Capture the cell that displays the provided text and extract its (x, y) central coordinate. 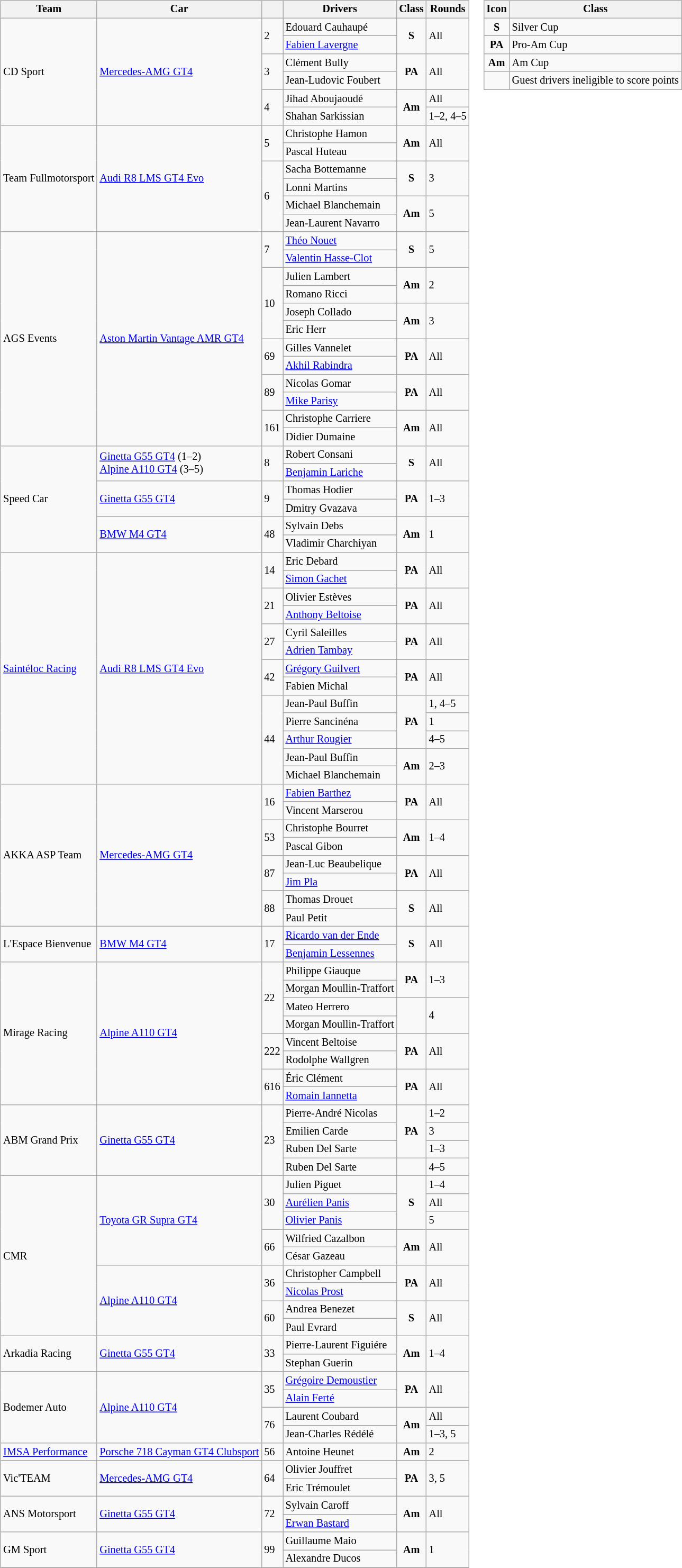
Jean-Laurent Navarro (340, 223)
Thomas Hodier (340, 490)
76 (272, 1425)
Fabien Lavergne (340, 45)
CD Sport (49, 71)
Théo Nouet (340, 241)
616 (272, 1087)
Pascal Gibon (340, 846)
53 (272, 837)
Benjamin Lariche (340, 473)
Sylvain Caroff (340, 1506)
GM Sport (49, 1549)
César Gazeau (340, 1256)
1–3, 5 (448, 1434)
Guest drivers ineligible to score points (596, 80)
Edouard Cauhaupé (340, 27)
CMR (49, 1256)
Paul Petit (340, 918)
Philippe Giauque (340, 971)
Rodolphe Wallgren (340, 1060)
27 (272, 641)
21 (272, 605)
Vic'TEAM (49, 1479)
Lonni Martins (340, 187)
Paul Evrard (340, 1327)
Vincent Marserou (340, 811)
Speed Car (49, 499)
Mateo Herrero (340, 1007)
22 (272, 998)
Andrea Benezet (340, 1310)
Icon (497, 10)
Grégoire Demoustier (340, 1381)
Saintéloc Racing (49, 668)
Christopher Campbell (340, 1274)
Ricardo van der Ende (340, 936)
ABM Grand Prix (49, 1140)
Pierre Sancinéna (340, 722)
Aurélien Panis (340, 1203)
Joseph Collado (340, 312)
42 (272, 677)
16 (272, 802)
Guillaume Maio (340, 1541)
Akhil Rabindra (340, 366)
7 (272, 250)
Romano Ricci (340, 294)
222 (272, 1051)
1, 4–5 (448, 704)
Team Fullmotorsport (49, 178)
Jim Pla (340, 882)
Laurent Coubard (340, 1416)
Christophe Carriere (340, 419)
Stephan Guerin (340, 1363)
Christophe Bourret (340, 829)
Shahan Sarkissian (340, 116)
Sylvain Debs (340, 526)
69 (272, 357)
Team (49, 10)
Gilles Vannelet (340, 348)
Julien Piguet (340, 1185)
30 (272, 1202)
Valentin Hasse-Clot (340, 259)
Mike Parisy (340, 401)
66 (272, 1247)
Christophe Hamon (340, 134)
99 (272, 1549)
Eric Debard (340, 561)
Thomas Drouet (340, 900)
44 (272, 739)
Jean-Ludovic Foubert (340, 80)
Eric Herr (340, 330)
Eric Trémoulet (340, 1488)
Éric Clément (340, 1078)
Simon Gachet (340, 579)
Adrien Tambay (340, 650)
Anthony Beltoise (340, 615)
56 (272, 1452)
33 (272, 1354)
23 (272, 1140)
64 (272, 1479)
Porsche 718 Cayman GT4 Clubsport (179, 1452)
Silver Cup (596, 27)
Emilien Carde (340, 1131)
Rounds (448, 10)
ANS Motorsport (49, 1515)
Wilfried Cazalbon (340, 1238)
87 (272, 873)
L'Espace Bienvenue (49, 944)
Vincent Beltoise (340, 1043)
Fabien Michal (340, 686)
Car (179, 10)
Pro-Am Cup (596, 45)
Ginetta G55 GT4 (1–2)Alpine A110 GT4 (3–5) (179, 464)
48 (272, 534)
60 (272, 1319)
3, 5 (448, 1479)
35 (272, 1390)
Didier Dumaine (340, 437)
AKKA ASP Team (49, 855)
6 (272, 197)
Olivier Panis (340, 1220)
Antoine Heunet (340, 1452)
Clément Bully (340, 63)
72 (272, 1515)
36 (272, 1283)
Jean-Charles Rédélé (340, 1434)
88 (272, 908)
Robert Consani (340, 455)
Aston Martin Vantage AMR GT4 (179, 339)
Drivers (340, 10)
Alain Ferté (340, 1399)
14 (272, 570)
Romain Iannetta (340, 1096)
10 (272, 303)
2–3 (448, 766)
Arthur Rougier (340, 740)
Vladimir Charchiyan (340, 543)
1–2 (448, 1113)
Olivier Jouffret (340, 1470)
89 (272, 392)
Benjamin Lessennes (340, 953)
Pierre-André Nicolas (340, 1113)
Grégory Guilvert (340, 668)
Sacha Bottemanne (340, 170)
Julien Lambert (340, 276)
Mirage Racing (49, 1033)
Cyril Saleilles (340, 633)
Nicolas Prost (340, 1292)
1–2, 4–5 (448, 116)
Bodemer Auto (49, 1408)
Fabien Barthez (340, 793)
Nicolas Gomar (340, 383)
Erwan Bastard (340, 1523)
Jean-Luc Beaubelique (340, 864)
Am Cup (596, 63)
161 (272, 428)
Jihad Aboujaoudé (340, 98)
Pascal Huteau (340, 152)
9 (272, 499)
17 (272, 944)
Arkadia Racing (49, 1354)
IMSA Performance (49, 1452)
Alexandre Ducos (340, 1559)
Toyota GR Supra GT4 (179, 1220)
AGS Events (49, 339)
Pierre-Laurent Figuiére (340, 1345)
Olivier Estèves (340, 597)
8 (272, 464)
Dmitry Gvazava (340, 508)
